From the cell containing the given text, extract its center point as (x, y) coordinate. 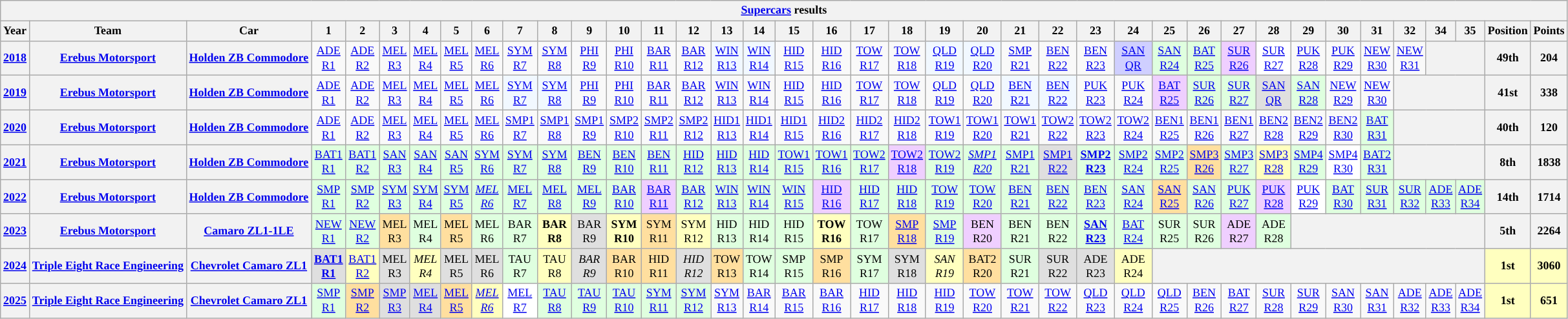
26 (1204, 31)
204 (1549, 58)
6 (487, 31)
SMP3R27 (1239, 162)
ADER27 (1239, 231)
28 (1274, 31)
TOWR16 (831, 231)
32 (1410, 31)
HID2R17 (869, 127)
SYMR18 (907, 266)
SANR23 (1096, 231)
8 (555, 31)
SYMR6 (487, 162)
BENR9 (589, 162)
SMP2R25 (1169, 162)
21 (1020, 31)
20 (982, 31)
5th (1507, 231)
10 (624, 31)
SURR28 (1274, 301)
TOW2R23 (1096, 127)
SMP2R23 (1096, 162)
2022 (16, 197)
SMPR19 (944, 231)
NEWR31 (1410, 58)
SMP1R20 (982, 162)
HID1R15 (794, 127)
HID2R16 (831, 127)
2024 (16, 266)
18 (907, 31)
PUKR23 (1096, 93)
SYMR17 (869, 266)
SYMR5 (456, 197)
34 (1441, 31)
BEN1R25 (1169, 127)
SURR25 (1169, 231)
SMPR18 (907, 231)
BEN1R26 (1204, 127)
SMP3R28 (1274, 162)
NEWR29 (1343, 93)
Supercars results (784, 10)
2025 (16, 301)
2019 (16, 93)
SMP2R24 (1133, 162)
4 (425, 31)
23 (1096, 31)
15 (794, 31)
HIDR11 (659, 266)
BENR10 (624, 162)
TOW1R20 (982, 127)
Position (1507, 31)
QLDR23 (1096, 301)
BARR7 (520, 231)
HID2R18 (907, 127)
BARR15 (794, 301)
SANR31 (1377, 301)
SANR5 (456, 162)
1 (328, 31)
SYMR10 (624, 231)
7 (520, 31)
PUKR24 (1133, 93)
338 (1549, 93)
SURR31 (1377, 197)
3060 (1549, 266)
SMPR3 (395, 301)
SANR25 (1169, 197)
3 (395, 31)
BAT2R31 (1377, 162)
BEN2R30 (1343, 127)
Year (16, 31)
NEWR1 (328, 231)
Camaro ZL1-1LE (248, 231)
QLDR25 (1169, 301)
SMP2R10 (624, 127)
27 (1239, 31)
TOWR13 (727, 266)
SMP4R30 (1343, 162)
Car (248, 31)
TOWR21 (1020, 301)
14 (759, 31)
SYMR3 (395, 197)
SMP3R26 (1204, 162)
Points (1549, 31)
HID1R14 (759, 127)
TOW2R18 (907, 162)
17 (869, 31)
2264 (1549, 231)
BATR24 (1133, 231)
SANR28 (1308, 93)
Team (107, 31)
PUKR27 (1239, 197)
SMPR16 (831, 266)
SMP2R11 (659, 127)
5 (456, 31)
41st (1507, 93)
SANR3 (395, 162)
HIDR19 (944, 301)
MELR8 (555, 197)
SYMR13 (727, 301)
BARR16 (831, 301)
BARR14 (759, 301)
SMPR15 (794, 266)
35 (1470, 31)
2018 (16, 58)
SANR30 (1343, 301)
TAUR9 (589, 301)
SMP1R8 (555, 127)
22 (1057, 31)
11 (659, 31)
TOWR22 (1057, 301)
SANR4 (425, 162)
ADER28 (1274, 231)
NEWR2 (363, 231)
ADER32 (1410, 301)
SMP1R22 (1057, 162)
SMP4R29 (1308, 162)
1838 (1549, 162)
BAT2R20 (982, 266)
1714 (1549, 197)
BEN2R29 (1308, 127)
SYMR4 (425, 197)
TOWR19 (944, 197)
TOW1R15 (794, 162)
SURR32 (1410, 197)
SURR29 (1308, 301)
BATR27 (1239, 301)
BATR30 (1343, 197)
19 (944, 31)
2021 (16, 162)
40th (1507, 127)
13 (727, 31)
16 (831, 31)
BEN2R28 (1274, 127)
HID1R13 (727, 127)
SMP1R9 (589, 127)
BENR26 (1204, 301)
2020 (16, 127)
BENR11 (659, 162)
30 (1343, 31)
SMP2R12 (694, 127)
TOW2R19 (944, 162)
120 (1549, 127)
BEN1R27 (1239, 127)
SMPR21 (1020, 58)
TOW1R19 (944, 127)
BARR8 (555, 231)
651 (1549, 301)
ADER23 (1096, 266)
WINR15 (794, 197)
MELR9 (589, 197)
TOW2R24 (1133, 127)
31 (1377, 31)
29 (1308, 31)
TAUR10 (624, 301)
SANR26 (1204, 197)
SANR19 (944, 266)
SMP1R7 (520, 127)
25 (1169, 31)
SURR22 (1057, 266)
24 (1133, 31)
TAUR7 (520, 266)
TOW2R17 (869, 162)
TOW1R16 (831, 162)
BENR20 (982, 231)
9 (589, 31)
TOW1R21 (1020, 127)
TOWR14 (759, 266)
2 (363, 31)
QLDR24 (1133, 301)
2023 (16, 231)
ADER24 (1133, 266)
49th (1507, 58)
12 (694, 31)
BATR31 (1377, 127)
SMP1R21 (1020, 162)
14th (1507, 197)
8th (1507, 162)
TOW2R22 (1057, 127)
SURR21 (1020, 266)
